Find where the given text appears and provide that cell's center as [X, Y] coordinate. 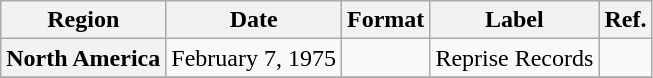
Label [514, 20]
Ref. [626, 20]
February 7, 1975 [254, 58]
Format [385, 20]
Reprise Records [514, 58]
Region [84, 20]
Date [254, 20]
North America [84, 58]
